Determine the (X, Y) coordinate at the center of the cell enclosing the given text.  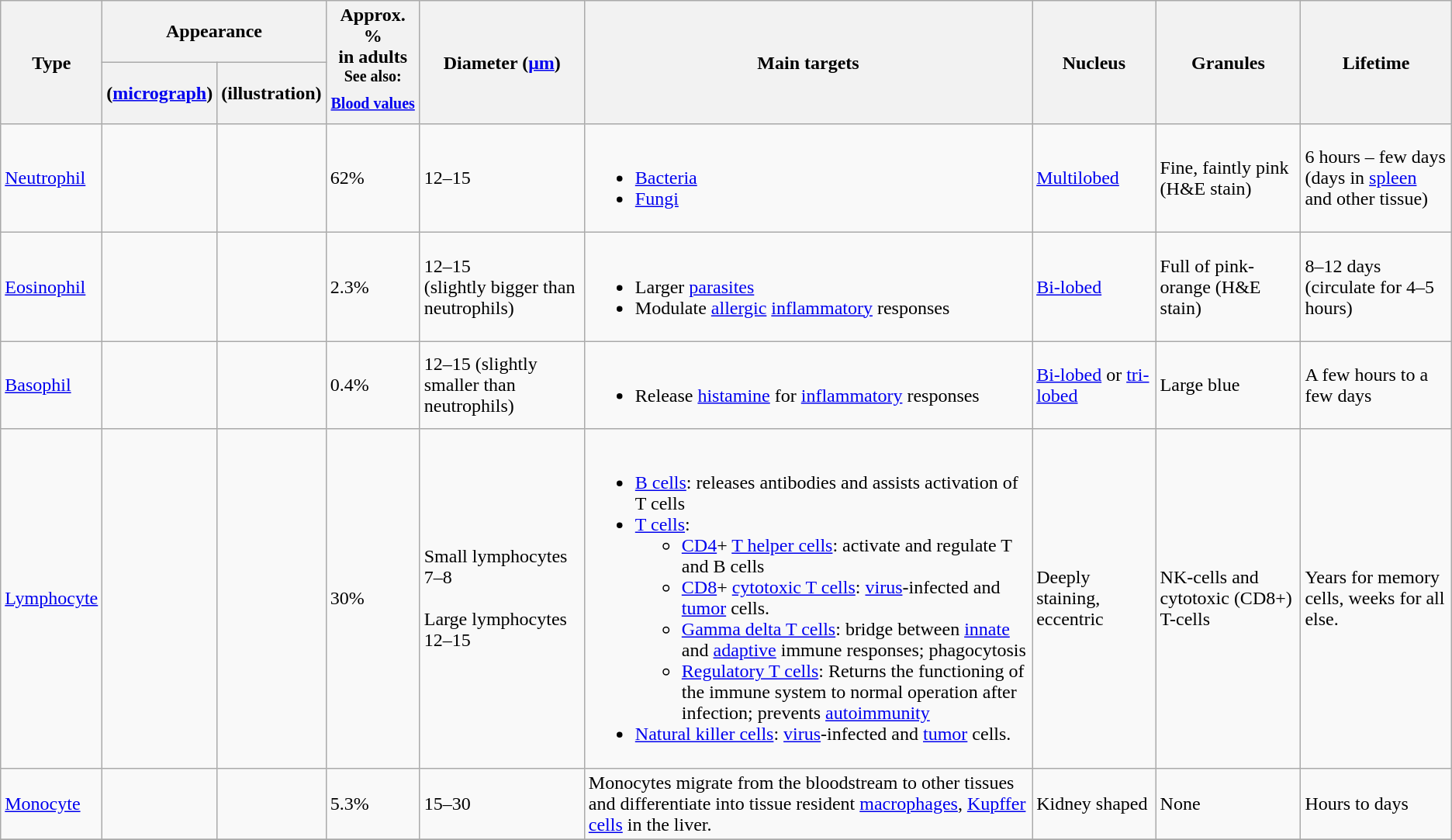
Nucleus (1094, 62)
Neutrophil (51, 178)
Diameter (μm) (502, 62)
62% (372, 178)
Release histamine for inflammatory responses (808, 385)
Monocytes migrate from the bloodstream to other tissues and differentiate into tissue resident macrophages, Kupffer cells in the liver. (808, 804)
Type (51, 62)
Larger parasitesModulate allergic inflammatory responses (808, 287)
Kidney shaped (1094, 804)
6 hours – few days(days in spleen and other tissue) (1376, 178)
BacteriaFungi (808, 178)
15–30 (502, 804)
Approx. % in adults See also:Blood values (372, 62)
Deeply staining, eccentric (1094, 599)
Lymphocyte (51, 599)
(micrograph) (160, 93)
Basophil (51, 385)
NK-cells and cytotoxic (CD8+) T-cells (1229, 599)
Bi-lobed (1094, 287)
8–12 days (circulate for 4–5 hours) (1376, 287)
0.4% (372, 385)
Large blue (1229, 385)
12–15 (slightly smaller than neutrophils) (502, 385)
(illustration) (271, 93)
Years for memory cells, weeks for all else. (1376, 599)
Eosinophil (51, 287)
Full of pink-orange (H&E stain) (1229, 287)
Multilobed (1094, 178)
Fine, faintly pink (H&E stain) (1229, 178)
A few hours to a few days (1376, 385)
12–15 (502, 178)
Granules (1229, 62)
2.3% (372, 287)
Hours to days (1376, 804)
Small lymphocytes 7–8Large lymphocytes 12–15 (502, 599)
Lifetime (1376, 62)
Bi-lobed or tri-lobed (1094, 385)
12–15 (slightly bigger than neutrophils) (502, 287)
30% (372, 599)
Appearance (214, 32)
5.3% (372, 804)
None (1229, 804)
Main targets (808, 62)
Monocyte (51, 804)
